Output the (X, Y) coordinate of the center of the cell containing the given text.  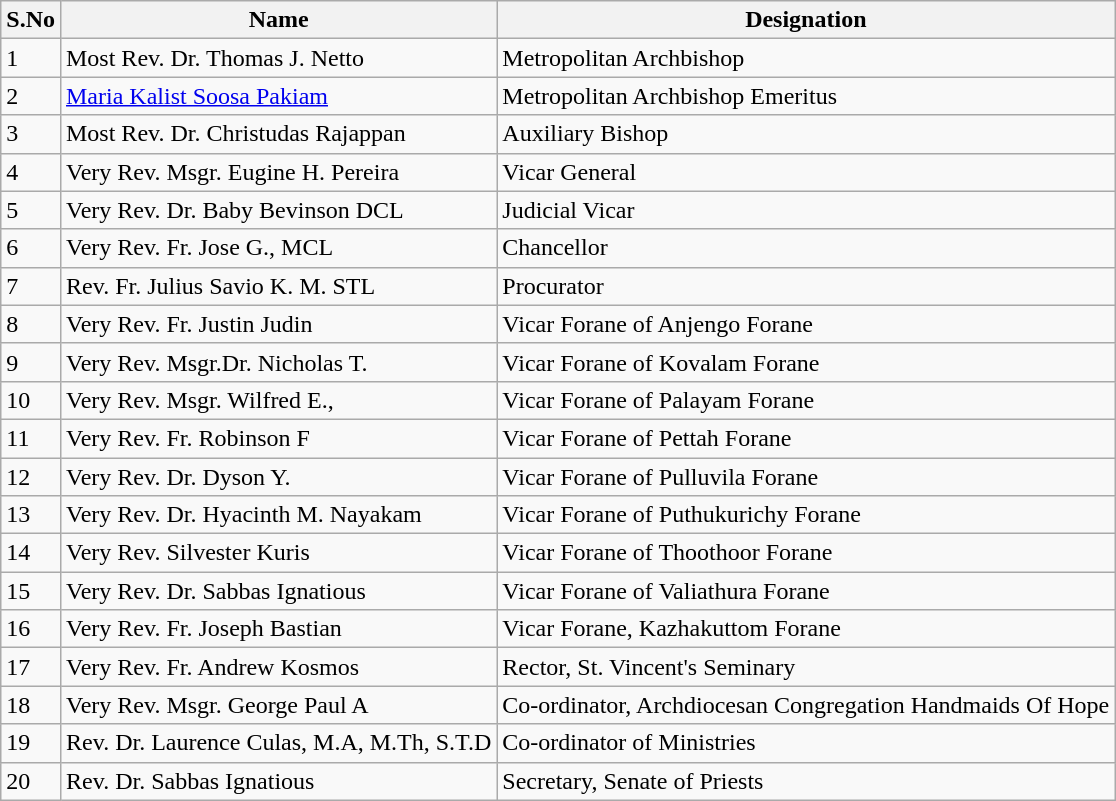
Very Rev. Fr. Justin Judin (278, 324)
Vicar Forane of Puthukurichy Forane (806, 515)
15 (31, 591)
Auxiliary Bishop (806, 134)
Rev. Dr. Laurence Culas, M.A, M.Th, S.T.D (278, 743)
Very Rev. Fr. Joseph Bastian (278, 629)
Secretary, Senate of Priests (806, 781)
Co-ordinator, Archdiocesan Congregation Handmaids Of Hope (806, 705)
Name (278, 20)
Most Rev. Dr. Christudas Rajappan (278, 134)
9 (31, 362)
Vicar Forane of Anjengo Forane (806, 324)
Rev. Dr. Sabbas Ignatious (278, 781)
8 (31, 324)
Most Rev. Dr. Thomas J. Netto (278, 58)
11 (31, 438)
6 (31, 248)
Very Rev. Dr. Baby Bevinson DCL (278, 210)
17 (31, 667)
3 (31, 134)
Very Rev. Fr. Robinson F (278, 438)
Maria Kalist Soosa Pakiam (278, 96)
Rector, St. Vincent's Seminary (806, 667)
16 (31, 629)
Metropolitan Archbishop (806, 58)
Co-ordinator of Ministries (806, 743)
Vicar Forane of Kovalam Forane (806, 362)
Procurator (806, 286)
Very Rev. Dr. Dyson Y. (278, 477)
Very Rev. Dr. Sabbas Ignatious (278, 591)
Very Rev. Msgr. George Paul A (278, 705)
Vicar Forane of Valiathura Forane (806, 591)
Vicar Forane of Thoothoor Forane (806, 553)
10 (31, 400)
Vicar General (806, 172)
13 (31, 515)
18 (31, 705)
Very Rev. Msgr. Wilfred E., (278, 400)
Very Rev. Dr. Hyacinth M. Nayakam (278, 515)
Judicial Vicar (806, 210)
14 (31, 553)
Vicar Forane of Palayam Forane (806, 400)
Designation (806, 20)
Vicar Forane of Pettah Forane (806, 438)
2 (31, 96)
Very Rev. Msgr. Eugine H. Pereira (278, 172)
Vicar Forane, Kazhakuttom Forane (806, 629)
Very Rev. Fr. Jose G., MCL (278, 248)
Very Rev. Silvester Kuris (278, 553)
Chancellor (806, 248)
12 (31, 477)
Vicar Forane of Pulluvila Forane (806, 477)
7 (31, 286)
S.No (31, 20)
Rev. Fr. Julius Savio K. M. STL (278, 286)
19 (31, 743)
5 (31, 210)
Very Rev. Fr. Andrew Kosmos (278, 667)
Very Rev. Msgr.Dr. Nicholas T. (278, 362)
1 (31, 58)
20 (31, 781)
Metropolitan Archbishop Emeritus (806, 96)
4 (31, 172)
